Output the (x, y) coordinate of the center of the cell containing the given text.  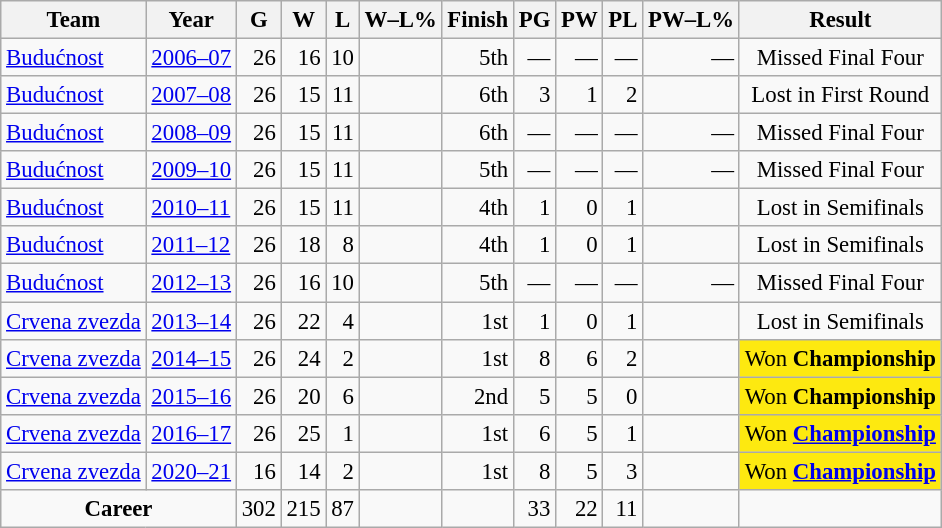
PG (534, 20)
2016–17 (191, 433)
2008–09 (191, 133)
2020–21 (191, 471)
Career (119, 509)
L (342, 20)
302 (258, 509)
Finish (478, 20)
2nd (478, 396)
W–L% (400, 20)
14 (304, 471)
Lost in First Round (840, 95)
2009–10 (191, 170)
Result (840, 20)
Year (191, 20)
215 (304, 509)
18 (304, 245)
PW (580, 20)
PW–L% (692, 20)
87 (342, 509)
2013–14 (191, 321)
2012–13 (191, 283)
4 (342, 321)
2007–08 (191, 95)
2014–15 (191, 358)
G (258, 20)
2015–16 (191, 396)
33 (534, 509)
W (304, 20)
Team (74, 20)
20 (304, 396)
25 (304, 433)
2010–11 (191, 208)
PL (623, 20)
2011–12 (191, 245)
24 (304, 358)
2006–07 (191, 58)
